From the cell containing the given text, extract its center point as [X, Y] coordinate. 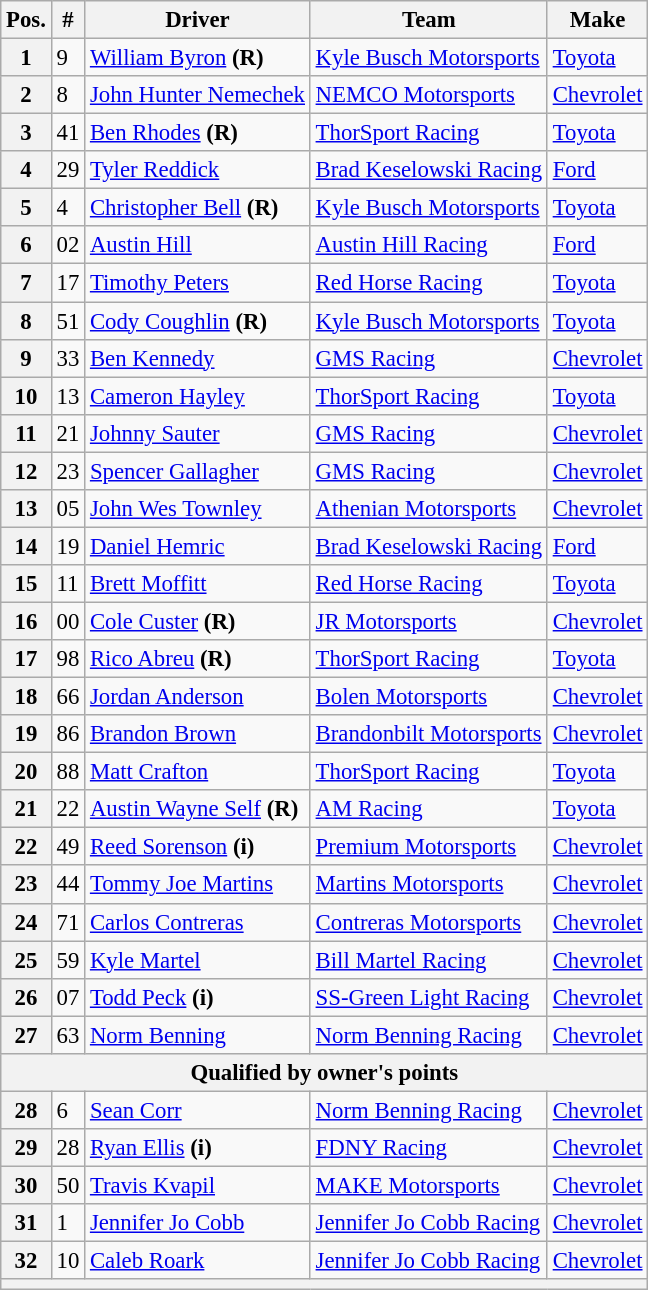
66 [68, 697]
49 [68, 847]
Rico Abreu (R) [198, 659]
Brandon Brown [198, 734]
51 [68, 321]
Austin Hill Racing [428, 245]
Spencer Gallagher [198, 471]
25 [26, 960]
Tyler Reddick [198, 170]
3 [26, 133]
15 [26, 584]
Daniel Hemric [198, 546]
44 [68, 885]
02 [68, 245]
John Wes Townley [198, 509]
20 [26, 772]
5 [26, 208]
Sean Corr [198, 1110]
SS-Green Light Racing [428, 997]
30 [26, 1185]
05 [68, 509]
98 [68, 659]
Make [597, 20]
Pos. [26, 20]
Cole Custer (R) [198, 621]
Jennifer Jo Cobb [198, 1223]
NEMCO Motorsports [428, 95]
Qualified by owner's points [324, 1073]
# [68, 20]
07 [68, 997]
Austin Hill [198, 245]
Driver [198, 20]
14 [26, 546]
Todd Peck (i) [198, 997]
Austin Wayne Self (R) [198, 809]
71 [68, 922]
7 [26, 283]
00 [68, 621]
24 [26, 922]
Tommy Joe Martins [198, 885]
William Byron (R) [198, 58]
88 [68, 772]
Brandonbilt Motorsports [428, 734]
33 [68, 358]
Johnny Sauter [198, 433]
Ben Kennedy [198, 358]
Matt Crafton [198, 772]
Brett Moffitt [198, 584]
AM Racing [428, 809]
Athenian Motorsports [428, 509]
Bill Martel Racing [428, 960]
Ryan Ellis (i) [198, 1148]
Reed Sorenson (i) [198, 847]
63 [68, 1035]
Carlos Contreras [198, 922]
Norm Benning [198, 1035]
Martins Motorsports [428, 885]
JR Motorsports [428, 621]
27 [26, 1035]
Cameron Hayley [198, 396]
Kyle Martel [198, 960]
31 [26, 1223]
32 [26, 1261]
Contreras Motorsports [428, 922]
Timothy Peters [198, 283]
Travis Kvapil [198, 1185]
Team [428, 20]
Bolen Motorsports [428, 697]
Premium Motorsports [428, 847]
Ben Rhodes (R) [198, 133]
59 [68, 960]
50 [68, 1185]
Christopher Bell (R) [198, 208]
18 [26, 697]
41 [68, 133]
12 [26, 471]
FDNY Racing [428, 1148]
16 [26, 621]
Cody Coughlin (R) [198, 321]
John Hunter Nemechek [198, 95]
MAKE Motorsports [428, 1185]
2 [26, 95]
86 [68, 734]
Caleb Roark [198, 1261]
Jordan Anderson [198, 697]
26 [26, 997]
